Locate the cell with the specified text and output its (X, Y) center coordinate. 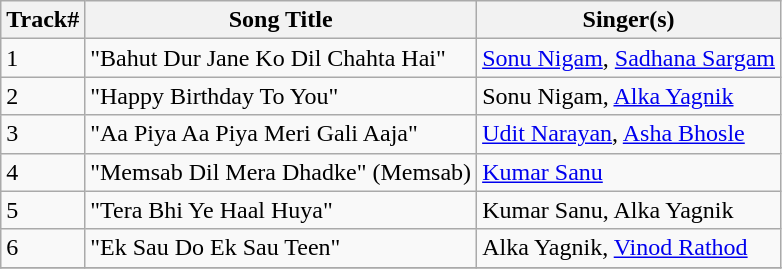
Alka Yagnik, Vinod Rathod (629, 248)
"Tera Bhi Ye Haal Huya" (281, 210)
"Ek Sau Do Ek Sau Teen" (281, 248)
3 (43, 134)
Track# (43, 20)
6 (43, 248)
Kumar Sanu, Alka Yagnik (629, 210)
"Bahut Dur Jane Ko Dil Chahta Hai" (281, 58)
Sonu Nigam, Alka Yagnik (629, 96)
Song Title (281, 20)
Kumar Sanu (629, 172)
5 (43, 210)
"Memsab Dil Mera Dhadke" (Memsab) (281, 172)
"Happy Birthday To You" (281, 96)
2 (43, 96)
Singer(s) (629, 20)
1 (43, 58)
"Aa Piya Aa Piya Meri Gali Aaja" (281, 134)
Sonu Nigam, Sadhana Sargam (629, 58)
Udit Narayan, Asha Bhosle (629, 134)
4 (43, 172)
